Scan for the cell matching the given text and deliver its (X, Y) coordinate at center. 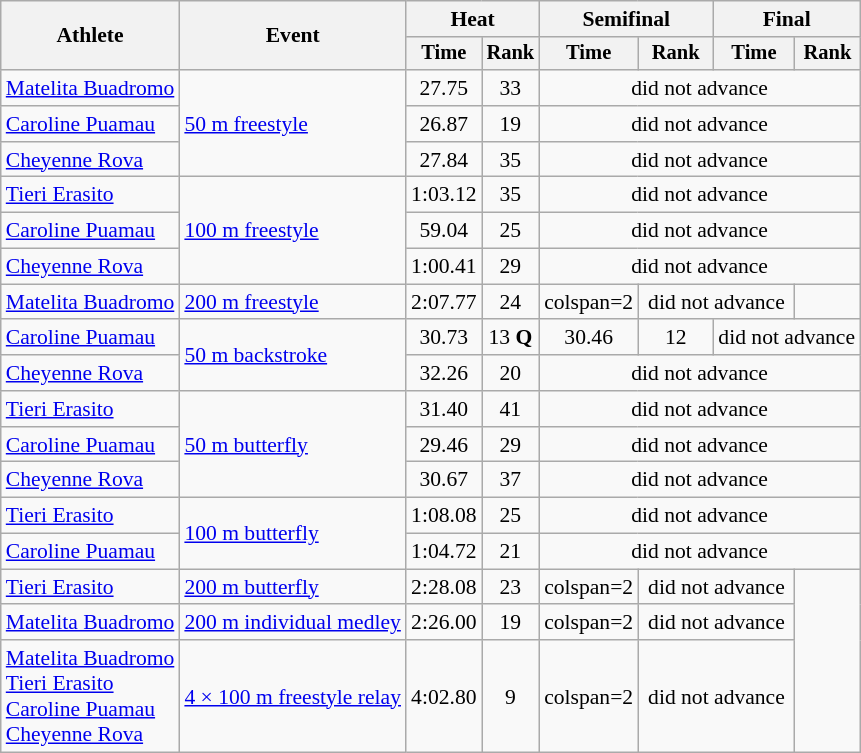
50 m butterfly (292, 444)
30.67 (444, 480)
26.87 (444, 124)
31.40 (444, 409)
33 (511, 88)
2:07.77 (444, 302)
30.46 (588, 338)
Event (292, 36)
1:08.08 (444, 516)
1:04.72 (444, 552)
12 (676, 338)
32.26 (444, 373)
59.04 (444, 231)
2:26.00 (444, 623)
Matelita BuadromoTieri ErasitoCaroline PuamauCheyenne Rova (90, 696)
50 m backstroke (292, 356)
27.84 (444, 160)
1:00.41 (444, 267)
50 m freestyle (292, 124)
Final (786, 19)
27.75 (444, 88)
Semifinal (626, 19)
23 (511, 587)
9 (511, 696)
200 m individual medley (292, 623)
21 (511, 552)
29.46 (444, 445)
30.73 (444, 338)
200 m freestyle (292, 302)
1:03.12 (444, 195)
20 (511, 373)
24 (511, 302)
13 Q (511, 338)
4:02.80 (444, 696)
2:28.08 (444, 587)
100 m butterfly (292, 534)
Heat (472, 19)
37 (511, 480)
200 m butterfly (292, 587)
Athlete (90, 36)
100 m freestyle (292, 230)
4 × 100 m freestyle relay (292, 696)
41 (511, 409)
